Scan for the cell matching the given text and deliver its (X, Y) coordinate at center. 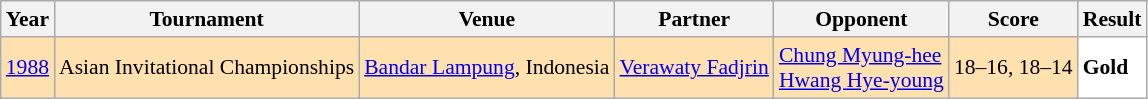
Year (28, 19)
Partner (694, 19)
Asian Invitational Championships (206, 68)
Verawaty Fadjrin (694, 68)
Result (1112, 19)
Opponent (862, 19)
18–16, 18–14 (1014, 68)
Venue (486, 19)
Chung Myung-hee Hwang Hye-young (862, 68)
1988 (28, 68)
Gold (1112, 68)
Tournament (206, 19)
Score (1014, 19)
Bandar Lampung, Indonesia (486, 68)
